Determine the [X, Y] coordinate at the center of the cell enclosing the given text.  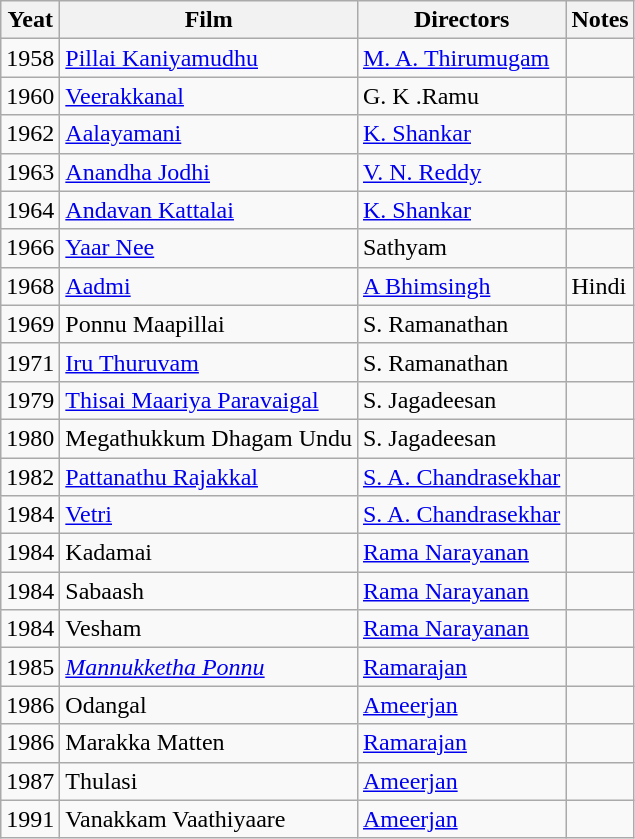
1969 [30, 324]
Veerakkanal [209, 96]
Pillai Kaniyamudhu [209, 58]
1987 [30, 781]
Thisai Maariya Paravaigal [209, 400]
Notes [600, 20]
1958 [30, 58]
G. K .Ramu [461, 96]
Marakka Matten [209, 743]
1982 [30, 477]
1962 [30, 134]
Megathukkum Dhagam Undu [209, 438]
Film [209, 20]
Thulasi [209, 781]
Hindi [600, 286]
M. A. Thirumugam [461, 58]
1980 [30, 438]
Pattanathu Rajakkal [209, 477]
Sathyam [461, 248]
1963 [30, 172]
Ponnu Maapillai [209, 324]
Aalayamani [209, 134]
1971 [30, 362]
Aadmi [209, 286]
Iru Thuruvam [209, 362]
Yaar Nee [209, 248]
1979 [30, 400]
1991 [30, 819]
Vanakkam Vaathiyaare [209, 819]
1968 [30, 286]
1960 [30, 96]
A Bhimsingh [461, 286]
1985 [30, 667]
V. N. Reddy [461, 172]
Yeat [30, 20]
Mannukketha Ponnu [209, 667]
Sabaash [209, 591]
Directors [461, 20]
Vetri [209, 515]
1966 [30, 248]
Odangal [209, 705]
Vesham [209, 629]
Anandha Jodhi [209, 172]
1964 [30, 210]
Andavan Kattalai [209, 210]
Kadamai [209, 553]
